From the cell containing the given text, extract its center point as (X, Y) coordinate. 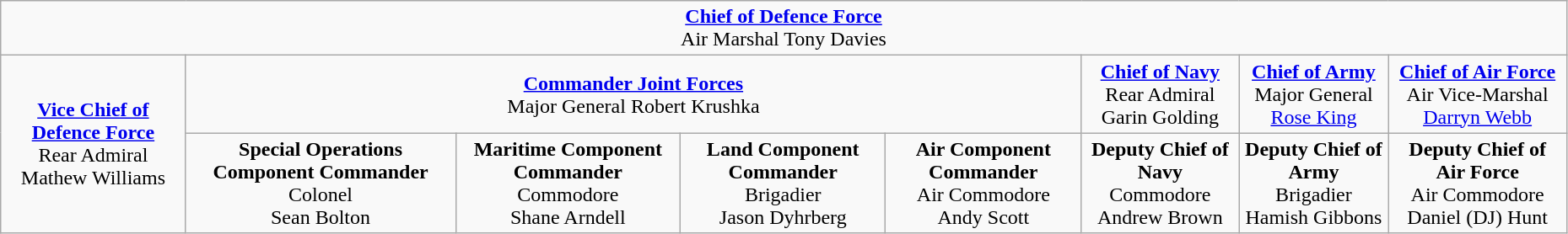
Maritime Component CommanderCommodoreShane Arndell (568, 183)
Deputy Chief of NavyCommodoreAndrew Brown (1161, 183)
Special Operations Component Commander ColonelSean Bolton (321, 183)
Vice Chief of Defence ForceRear Admiral Mathew Williams (93, 145)
Air Component CommanderAir CommodoreAndy Scott (983, 183)
Chief of Defence ForceAir Marshal Tony Davies (784, 29)
Commander Joint Forces Major General Robert Krushka (633, 94)
Deputy Chief of Air ForceAir CommodoreDaniel (DJ) Hunt (1478, 183)
Deputy Chief of ArmyBrigadierHamish Gibbons (1314, 183)
Chief of ArmyMajor GeneralRose King (1314, 94)
Land Component CommanderBrigadierJason Dyhrberg (783, 183)
Chief of Air ForceAir Vice-MarshalDarryn Webb (1478, 94)
Chief of NavyRear AdmiralGarin Golding (1161, 94)
